For the text-containing cell, return its midpoint in [x, y] coordinate format. 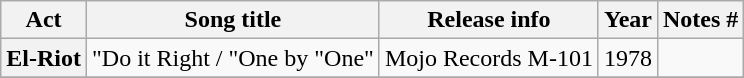
1978 [628, 58]
El-Riot [44, 58]
Act [44, 20]
Notes # [700, 20]
Year [628, 20]
"Do it Right / "One by "One" [232, 58]
Mojo Records M-101 [488, 58]
Song title [232, 20]
Release info [488, 20]
